Provide the (x, y) coordinate of the cell's center where the given text is located.  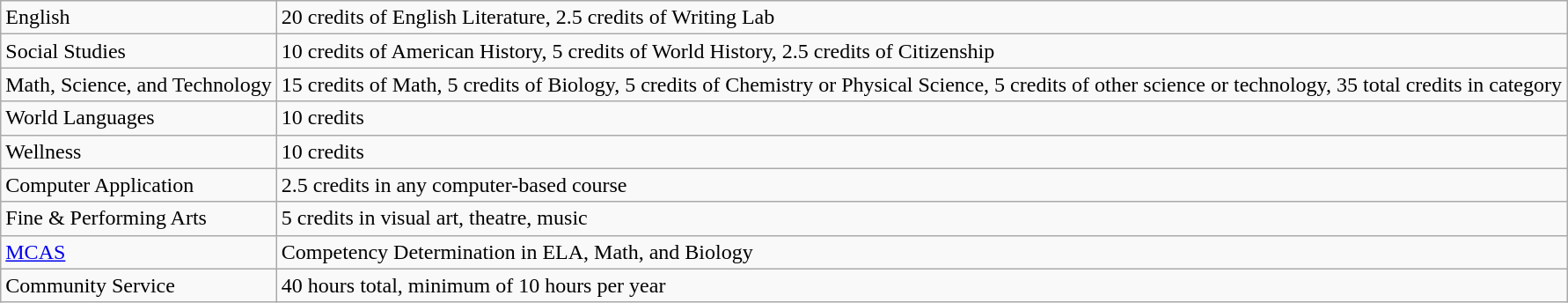
2.5 credits in any computer-based course (921, 185)
Competency Determination in ELA, Math, and Biology (921, 252)
10 credits of American History, 5 credits of World History, 2.5 credits of Citizenship (921, 51)
Social Studies (139, 51)
Fine & Performing Arts (139, 218)
Community Service (139, 285)
20 credits of English Literature, 2.5 credits of Writing Lab (921, 18)
Math, Science, and Technology (139, 85)
40 hours total, minimum of 10 hours per year (921, 285)
Computer Application (139, 185)
World Languages (139, 118)
5 credits in visual art, theatre, music (921, 218)
Wellness (139, 151)
MCAS (139, 252)
English (139, 18)
